Detect which cell encompasses the target text, then output its (x, y) center coordinate. 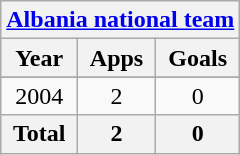
Goals (197, 58)
Albania national team (120, 20)
Year (40, 58)
Apps (117, 58)
Total (40, 134)
2004 (40, 96)
